Extract the [X, Y] coordinate from the center of the cell holding the provided text.  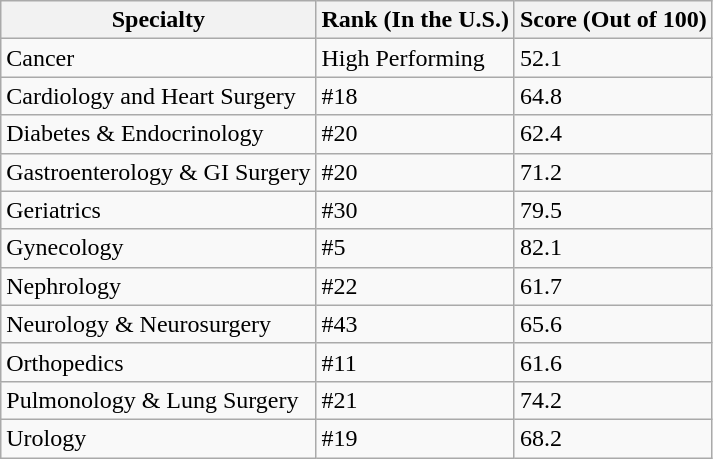
61.6 [613, 362]
52.1 [613, 58]
Specialty [158, 20]
Urology [158, 438]
Diabetes & Endocrinology [158, 134]
#19 [415, 438]
#30 [415, 210]
79.5 [613, 210]
#22 [415, 286]
Cancer [158, 58]
High Performing [415, 58]
Gynecology [158, 248]
#5 [415, 248]
65.6 [613, 324]
61.7 [613, 286]
Geriatrics [158, 210]
#11 [415, 362]
64.8 [613, 96]
Nephrology [158, 286]
Neurology & Neurosurgery [158, 324]
Score (Out of 100) [613, 20]
71.2 [613, 172]
62.4 [613, 134]
#21 [415, 400]
Gastroenterology & GI Surgery [158, 172]
74.2 [613, 400]
Cardiology and Heart Surgery [158, 96]
#43 [415, 324]
Orthopedics [158, 362]
#18 [415, 96]
Rank (In the U.S.) [415, 20]
Pulmonology & Lung Surgery [158, 400]
82.1 [613, 248]
68.2 [613, 438]
